From the cell containing the given text, extract its center point as (X, Y) coordinate. 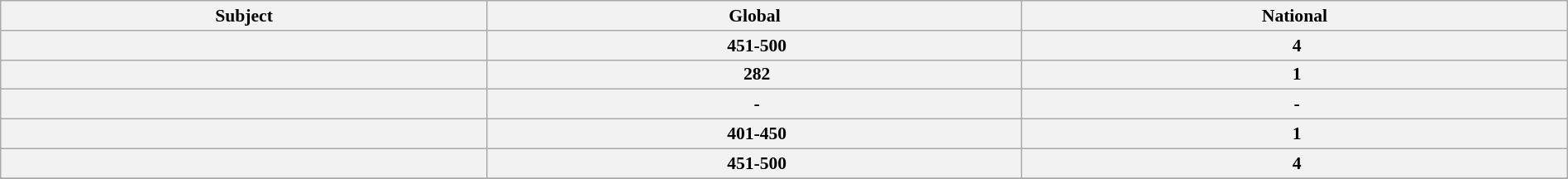
Global (754, 16)
National (1295, 16)
401-450 (754, 134)
Subject (245, 16)
282 (754, 75)
